For the text-containing cell, return its midpoint in (x, y) coordinate format. 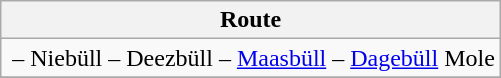
Route (251, 20)
– Niebüll – Deezbüll – Maasbüll – Dagebüll Mole (251, 58)
